Return the (X, Y) coordinate for the center point of the cell that contains the specified text.  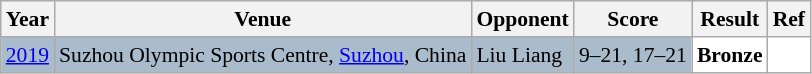
9–21, 17–21 (633, 55)
Liu Liang (522, 55)
Ref (789, 19)
Year (28, 19)
Venue (262, 19)
2019 (28, 55)
Suzhou Olympic Sports Centre, Suzhou, China (262, 55)
Bronze (730, 55)
Result (730, 19)
Score (633, 19)
Opponent (522, 19)
